Capture the cell that displays the provided text and extract its (x, y) central coordinate. 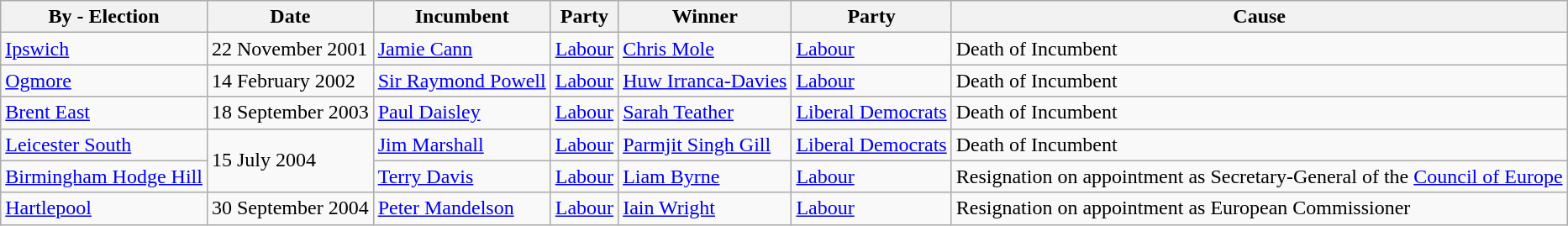
Sir Raymond Powell (462, 81)
Parmjit Singh Gill (705, 145)
Resignation on appointment as European Commissioner (1259, 208)
By - Election (104, 17)
Leicester South (104, 145)
Huw Irranca-Davies (705, 81)
Sarah Teather (705, 113)
Date (290, 17)
Iain Wright (705, 208)
30 September 2004 (290, 208)
Terry Davis (462, 176)
Liam Byrne (705, 176)
Incumbent (462, 17)
Ogmore (104, 81)
Cause (1259, 17)
15 July 2004 (290, 160)
Brent East (104, 113)
14 February 2002 (290, 81)
22 November 2001 (290, 49)
18 September 2003 (290, 113)
Birmingham Hodge Hill (104, 176)
Ipswich (104, 49)
Chris Mole (705, 49)
Paul Daisley (462, 113)
Jim Marshall (462, 145)
Hartlepool (104, 208)
Peter Mandelson (462, 208)
Winner (705, 17)
Resignation on appointment as Secretary-General of the Council of Europe (1259, 176)
Jamie Cann (462, 49)
